Output the (X, Y) coordinate of the center of the cell containing the given text.  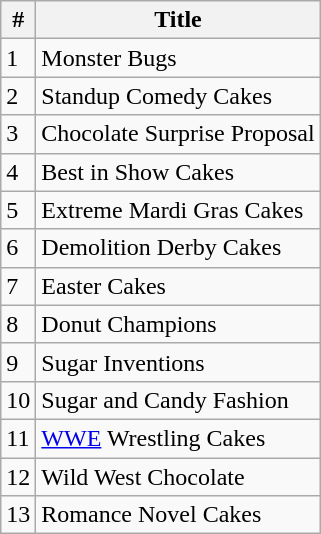
10 (18, 400)
7 (18, 286)
1 (18, 58)
# (18, 20)
Standup Comedy Cakes (178, 96)
Romance Novel Cakes (178, 515)
Chocolate Surprise Proposal (178, 134)
11 (18, 438)
Extreme Mardi Gras Cakes (178, 210)
4 (18, 172)
Title (178, 20)
Monster Bugs (178, 58)
8 (18, 324)
9 (18, 362)
Sugar Inventions (178, 362)
WWE Wrestling Cakes (178, 438)
Sugar and Candy Fashion (178, 400)
Demolition Derby Cakes (178, 248)
13 (18, 515)
6 (18, 248)
5 (18, 210)
12 (18, 477)
Donut Champions (178, 324)
Best in Show Cakes (178, 172)
Wild West Chocolate (178, 477)
Easter Cakes (178, 286)
2 (18, 96)
3 (18, 134)
